Detect which cell encompasses the target text, then output its [X, Y] center coordinate. 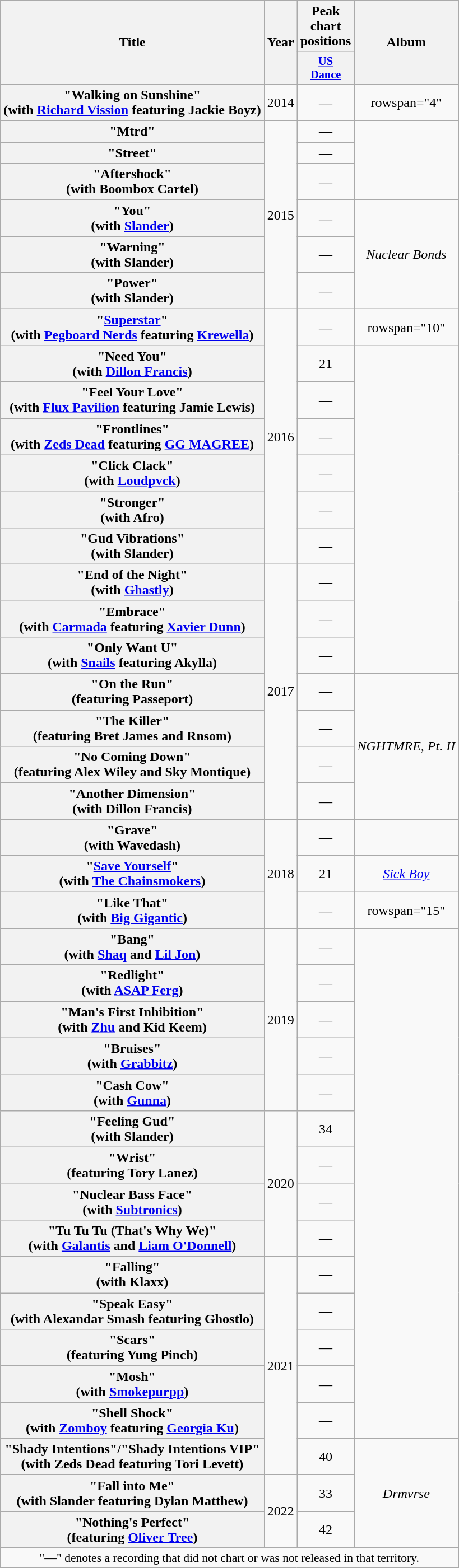
42 [326, 1530]
"Bang" (with Shaq and Lil Jon) [132, 946]
2022 [280, 1511]
Album [406, 43]
2017 [280, 691]
2015 [280, 215]
2016 [280, 437]
2021 [280, 1366]
NGHTMRE, Pt. II [406, 746]
"Embrace" (with Carmada featuring Xavier Dunn) [132, 618]
"You"(with Slander) [132, 218]
rowspan="15" [406, 911]
"Shell Shock" (with Zomboy featuring Georgia Ku) [132, 1420]
"Redlight" (with ASAP Ferg) [132, 983]
"Street" [132, 153]
"Feeling Gud" (with Slander) [132, 1129]
"Nuclear Bass Face" (with Subtronics) [132, 1202]
2020 [280, 1183]
Nuclear Bonds [406, 254]
"Man's First Inhibition" (with Zhu and Kid Keem) [132, 1019]
40 [326, 1457]
"Walking on Sunshine"(with Richard Vission featuring Jackie Boyz) [132, 102]
"Nothing's Perfect" (featuring Oliver Tree) [132, 1530]
"Aftershock"(with Boombox Cartel) [132, 181]
"Click Clack"(with Loudpvck) [132, 473]
"No Coming Down" (featuring Alex Wiley and Sky Montique) [132, 765]
"Save Yourself" (with The Chainsmokers) [132, 874]
"Fall into Me" (with Slander featuring Dylan Matthew) [132, 1493]
"On the Run" (featuring Passeport) [132, 692]
"Power"(with Slander) [132, 291]
Drmvrse [406, 1493]
"Mosh" (with Smokepurpp) [132, 1384]
"Warning"(with Slander) [132, 254]
"Tu Tu Tu (That's Why We)" (with Galantis and Liam O'Donnell) [132, 1238]
"The Killer" (featuring Bret James and Rnsom) [132, 728]
"Superstar"(with Pegboard Nerds featuring Krewella) [132, 327]
rowspan="10" [406, 327]
Peak chart positions [326, 26]
34 [326, 1129]
2014 [280, 102]
"Feel Your Love"(with Flux Pavilion featuring Jamie Lewis) [132, 400]
USDance [326, 68]
"Grave" (with Wavedash) [132, 838]
rowspan="4" [406, 102]
"Need You"(with Dillon Francis) [132, 364]
Sick Boy [406, 874]
"—" denotes a recording that did not chart or was not released in that territory. [230, 1558]
"Wrist" (featuring Tory Lanez) [132, 1165]
"Scars" (featuring Yung Pinch) [132, 1347]
"Cash Cow" (with Gunna) [132, 1092]
"Stronger"(with Afro) [132, 510]
Title [132, 43]
"Gud Vibrations"(with Slander) [132, 545]
"Speak Easy" (with Alexandar Smash featuring Ghostlo) [132, 1312]
"Falling" (with Klaxx) [132, 1275]
2018 [280, 874]
"Like That" (with Big Gigantic) [132, 911]
"Frontlines"(with Zeds Dead featuring GG MAGREE) [132, 437]
"End of the Night"(with Ghastly) [132, 582]
"Bruises" (with Grabbitz) [132, 1056]
2019 [280, 1019]
"Shady Intentions"/"Shady Intentions VIP" (with Zeds Dead featuring Tori Levett) [132, 1457]
"Another Dimension" (with Dillon Francis) [132, 801]
Year [280, 43]
33 [326, 1493]
"Only Want U" (with Snails featuring Akylla) [132, 655]
"Mtrd" [132, 132]
